Output the (x, y) coordinate of the center of the cell containing the given text.  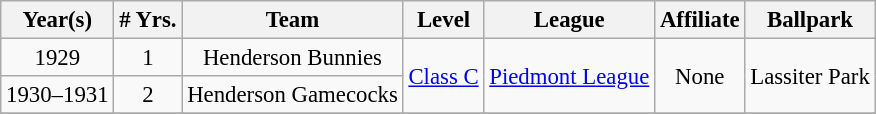
1930–1931 (58, 95)
None (700, 76)
Henderson Gamecocks (292, 95)
League (570, 20)
Team (292, 20)
# Yrs. (148, 20)
Year(s) (58, 20)
Lassiter Park (810, 76)
Class C (444, 76)
Level (444, 20)
Affiliate (700, 20)
2 (148, 95)
Piedmont League (570, 76)
Ballpark (810, 20)
1 (148, 58)
1929 (58, 58)
Henderson Bunnies (292, 58)
